Detect which cell encompasses the target text, then output its (X, Y) center coordinate. 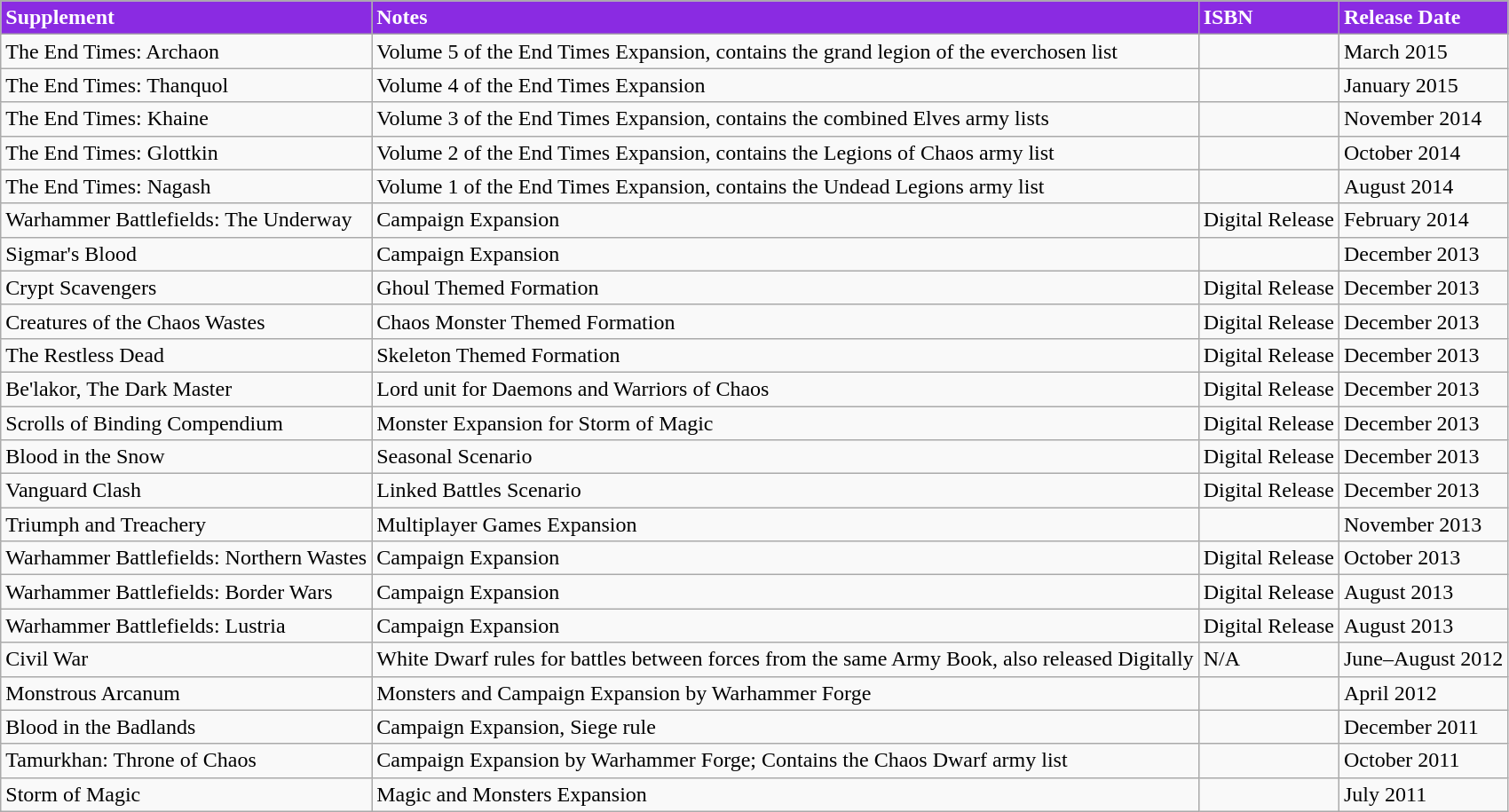
Blood in the Snow (186, 457)
Notes (785, 18)
The End Times: Thanquol (186, 85)
ISBN (1268, 18)
March 2015 (1423, 51)
Warhammer Battlefields: Border Wars (186, 592)
Monstrous Arcanum (186, 693)
January 2015 (1423, 85)
Civil War (186, 659)
Be'lakor, The Dark Master (186, 389)
Monsters and Campaign Expansion by Warhammer Forge (785, 693)
Monster Expansion for Storm of Magic (785, 423)
Chaos Monster Themed Formation (785, 321)
June–August 2012 (1423, 659)
November 2013 (1423, 524)
Ghoul Themed Formation (785, 288)
Multiplayer Games Expansion (785, 524)
Volume 1 of the End Times Expansion, contains the Undead Legions army list (785, 186)
Blood in the Badlands (186, 727)
Warhammer Battlefields: Northern Wastes (186, 558)
White Dwarf rules for battles between forces from the same Army Book, also released Digitally (785, 659)
November 2014 (1423, 119)
Crypt Scavengers (186, 288)
Volume 4 of the End Times Expansion (785, 85)
August 2014 (1423, 186)
The Restless Dead (186, 355)
Triumph and Treachery (186, 524)
Volume 5 of the End Times Expansion, contains the grand legion of the everchosen list (785, 51)
The End Times: Khaine (186, 119)
Magic and Monsters Expansion (785, 794)
February 2014 (1423, 220)
Campaign Expansion by Warhammer Forge; Contains the Chaos Dwarf army list (785, 761)
Lord unit for Daemons and Warriors of Chaos (785, 389)
October 2011 (1423, 761)
Campaign Expansion, Siege rule (785, 727)
Vanguard Clash (186, 491)
December 2011 (1423, 727)
The End Times: Nagash (186, 186)
Creatures of the Chaos Wastes (186, 321)
Linked Battles Scenario (785, 491)
July 2011 (1423, 794)
October 2014 (1423, 153)
Seasonal Scenario (785, 457)
Storm of Magic (186, 794)
Skeleton Themed Formation (785, 355)
Warhammer Battlefields: The Underway (186, 220)
Sigmar's Blood (186, 254)
Tamurkhan: Throne of Chaos (186, 761)
The End Times: Glottkin (186, 153)
Volume 2 of the End Times Expansion, contains the Legions of Chaos army list (785, 153)
Release Date (1423, 18)
April 2012 (1423, 693)
The End Times: Archaon (186, 51)
N/A (1268, 659)
Warhammer Battlefields: Lustria (186, 626)
Scrolls of Binding Compendium (186, 423)
Volume 3 of the End Times Expansion, contains the combined Elves army lists (785, 119)
Supplement (186, 18)
October 2013 (1423, 558)
